Capture the cell that displays the provided text and extract its (x, y) central coordinate. 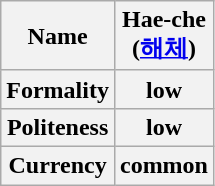
Name (58, 36)
Politeness (58, 127)
Currency (58, 165)
common (164, 165)
Hae-che(해체) (164, 36)
Formality (58, 89)
